Provide the (X, Y) coordinate of the cell's center where the given text is located.  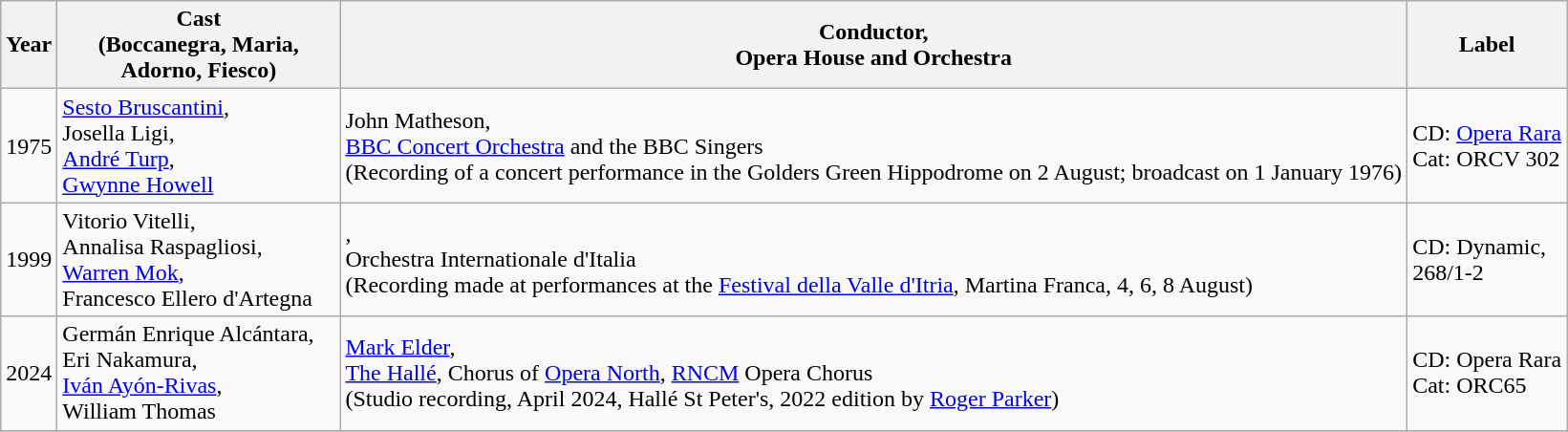
,Orchestra Internationale d'Italia(Recording made at performances at the Festival della Valle d'Itria, Martina Franca, 4, 6, 8 August) (873, 260)
1975 (29, 145)
CD: Opera RaraCat: ORCV 302 (1487, 145)
Germán Enrique Alcántara,Eri Nakamura,Iván Ayón-Rivas,William Thomas (199, 373)
2024 (29, 373)
CD: Dynamic,268/1-2 (1487, 260)
Cast(Boccanegra, Maria, Adorno, Fiesco) (199, 45)
Conductor,Opera House and Orchestra (873, 45)
Year (29, 45)
Label (1487, 45)
Sesto Bruscantini,Josella Ligi,André Turp,Gwynne Howell (199, 145)
Mark Elder,The Hallé, Chorus of Opera North, RNCM Opera Chorus(Studio recording, April 2024, Hallé St Peter's, 2022 edition by Roger Parker) (873, 373)
1999 (29, 260)
Vitorio Vitelli,Annalisa Raspagliosi,Warren Mok,Francesco Ellero d'Artegna (199, 260)
CD: Opera RaraCat: ORC65 (1487, 373)
